Pinpoint the cell where the given text exists, returning its [X, Y] midpoint coordinate. 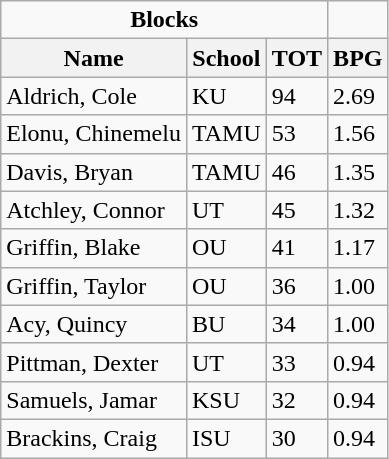
30 [296, 438]
Griffin, Taylor [94, 286]
94 [296, 96]
Elonu, Chinemelu [94, 134]
1.32 [358, 210]
ISU [226, 438]
Name [94, 58]
1.35 [358, 172]
KU [226, 96]
BPG [358, 58]
TOT [296, 58]
Griffin, Blake [94, 248]
53 [296, 134]
BU [226, 324]
Blocks [164, 20]
KSU [226, 400]
36 [296, 286]
45 [296, 210]
41 [296, 248]
Atchley, Connor [94, 210]
32 [296, 400]
Brackins, Craig [94, 438]
34 [296, 324]
Davis, Bryan [94, 172]
Samuels, Jamar [94, 400]
46 [296, 172]
Acy, Quincy [94, 324]
Pittman, Dexter [94, 362]
2.69 [358, 96]
School [226, 58]
1.17 [358, 248]
33 [296, 362]
Aldrich, Cole [94, 96]
1.56 [358, 134]
